Find where the given text appears and provide that cell's center as [X, Y] coordinate. 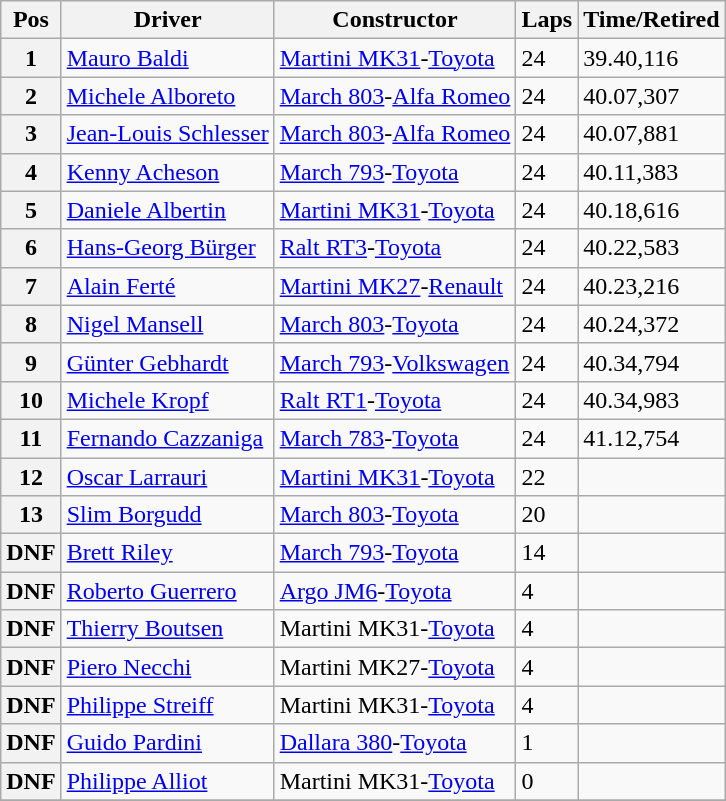
Argo JM6-Toyota [395, 591]
40.07,307 [652, 96]
Michele Alboreto [168, 96]
11 [31, 438]
Martini MK27-Renault [395, 286]
Daniele Albertin [168, 210]
7 [31, 286]
40.24,372 [652, 324]
Günter Gebhardt [168, 362]
Ralt RT1-Toyota [395, 400]
12 [31, 477]
Constructor [395, 20]
Driver [168, 20]
2 [31, 96]
Ralt RT3-Toyota [395, 248]
Piero Necchi [168, 667]
14 [547, 553]
March 793-Volkswagen [395, 362]
Michele Kropf [168, 400]
Philippe Streiff [168, 705]
39.40,116 [652, 58]
40.11,383 [652, 172]
Kenny Acheson [168, 172]
20 [547, 515]
40.34,794 [652, 362]
Thierry Boutsen [168, 629]
41.12,754 [652, 438]
Nigel Mansell [168, 324]
40.07,881 [652, 134]
Time/Retired [652, 20]
Mauro Baldi [168, 58]
Brett Riley [168, 553]
Slim Borgudd [168, 515]
22 [547, 477]
13 [31, 515]
40.23,216 [652, 286]
Roberto Guerrero [168, 591]
Martini MK27-Toyota [395, 667]
Pos [31, 20]
3 [31, 134]
Oscar Larrauri [168, 477]
40.34,983 [652, 400]
0 [547, 781]
9 [31, 362]
March 783-Toyota [395, 438]
6 [31, 248]
10 [31, 400]
Alain Ferté [168, 286]
40.18,616 [652, 210]
Hans-Georg Bürger [168, 248]
Guido Pardini [168, 743]
8 [31, 324]
Jean-Louis Schlesser [168, 134]
Laps [547, 20]
Fernando Cazzaniga [168, 438]
40.22,583 [652, 248]
Dallara 380-Toyota [395, 743]
5 [31, 210]
Philippe Alliot [168, 781]
